Locate the cell with the specified text and output its [x, y] center coordinate. 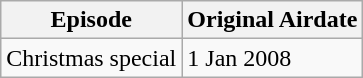
Christmas special [92, 58]
1 Jan 2008 [272, 58]
Episode [92, 20]
Original Airdate [272, 20]
